Extract the (X, Y) coordinate from the center of the cell holding the provided text.  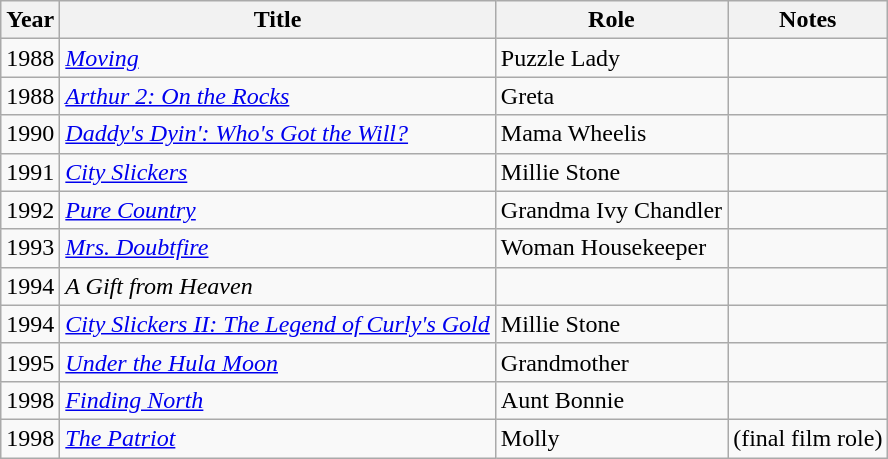
Puzzle Lady (611, 58)
1991 (30, 172)
Mama Wheelis (611, 134)
Grandmother (611, 362)
Under the Hula Moon (278, 362)
Year (30, 20)
Role (611, 20)
Grandma Ivy Chandler (611, 210)
(final film role) (808, 438)
Finding North (278, 400)
Greta (611, 96)
City Slickers II: The Legend of Curly's Gold (278, 324)
Molly (611, 438)
Notes (808, 20)
Daddy's Dyin': Who's Got the Will? (278, 134)
1995 (30, 362)
Pure Country (278, 210)
City Slickers (278, 172)
The Patriot (278, 438)
1992 (30, 210)
Title (278, 20)
Aunt Bonnie (611, 400)
1993 (30, 248)
Arthur 2: On the Rocks (278, 96)
1990 (30, 134)
Mrs. Doubtfire (278, 248)
A Gift from Heaven (278, 286)
Moving (278, 58)
Woman Housekeeper (611, 248)
